Find where the given text appears and provide that cell's center as (X, Y) coordinate. 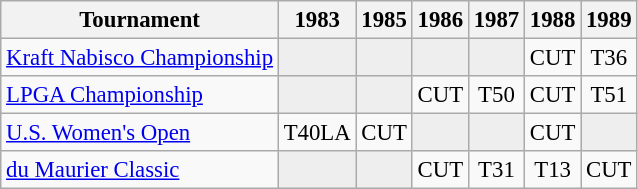
T51 (609, 95)
1989 (609, 20)
du Maurier Classic (140, 170)
Tournament (140, 20)
T40LA (317, 133)
1988 (553, 20)
Kraft Nabisco Championship (140, 58)
1986 (440, 20)
T36 (609, 58)
1987 (496, 20)
1985 (384, 20)
T50 (496, 95)
T31 (496, 170)
1983 (317, 20)
T13 (553, 170)
U.S. Women's Open (140, 133)
LPGA Championship (140, 95)
